Return the (X, Y) coordinate for the center point of the cell that contains the specified text.  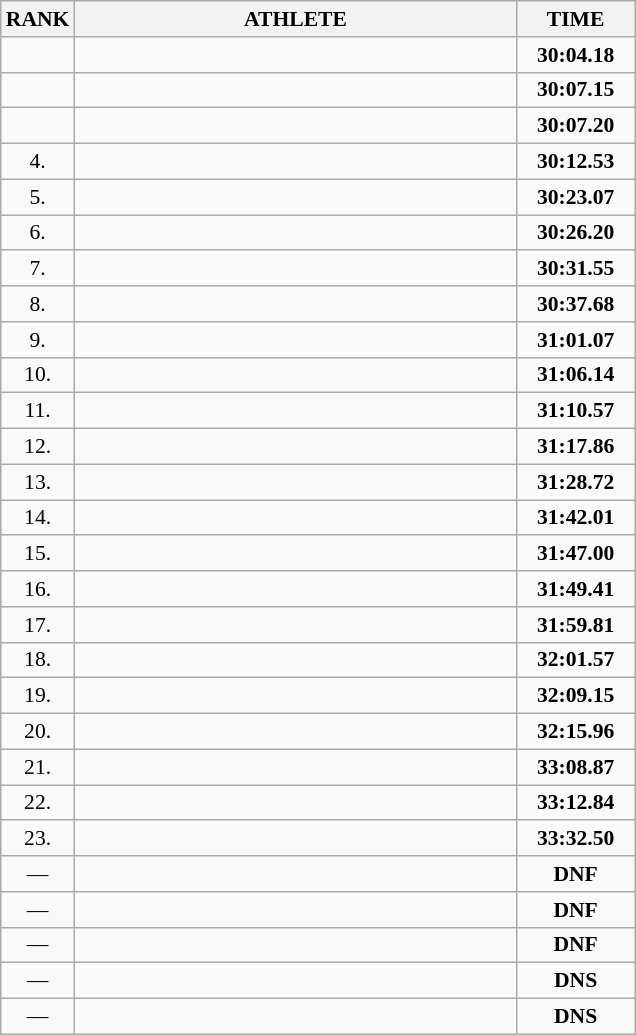
30:07.15 (576, 90)
31:49.41 (576, 589)
31:10.57 (576, 411)
31:01.07 (576, 340)
RANK (38, 19)
31:06.14 (576, 375)
9. (38, 340)
33:08.87 (576, 767)
17. (38, 625)
23. (38, 839)
31:59.81 (576, 625)
33:12.84 (576, 803)
30:12.53 (576, 162)
15. (38, 554)
16. (38, 589)
30:07.20 (576, 126)
13. (38, 482)
31:28.72 (576, 482)
6. (38, 233)
5. (38, 197)
31:47.00 (576, 554)
32:15.96 (576, 732)
14. (38, 518)
31:42.01 (576, 518)
8. (38, 304)
4. (38, 162)
32:09.15 (576, 696)
10. (38, 375)
30:23.07 (576, 197)
ATHLETE (295, 19)
TIME (576, 19)
22. (38, 803)
30:26.20 (576, 233)
30:04.18 (576, 55)
32:01.57 (576, 660)
30:31.55 (576, 269)
19. (38, 696)
12. (38, 447)
31:17.86 (576, 447)
33:32.50 (576, 839)
30:37.68 (576, 304)
20. (38, 732)
7. (38, 269)
18. (38, 660)
11. (38, 411)
21. (38, 767)
